Return (X, Y) of the center of cell containing provided text 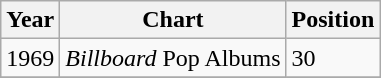
1969 (30, 58)
30 (333, 58)
Chart (173, 20)
Position (333, 20)
Billboard Pop Albums (173, 58)
Year (30, 20)
